Identify which cell holds the provided text, then report its (x, y) central coordinate. 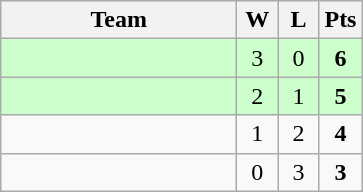
6 (340, 58)
Pts (340, 20)
L (298, 20)
5 (340, 96)
4 (340, 134)
Team (119, 20)
W (258, 20)
